Pinpoint the cell where the given text exists, returning its [x, y] midpoint coordinate. 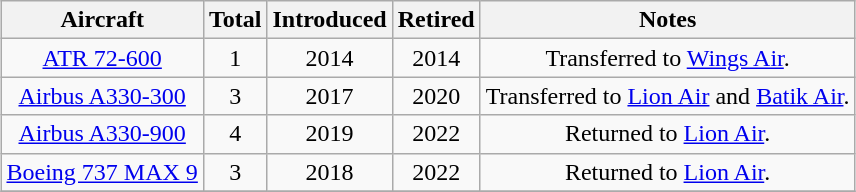
Introduced [330, 20]
Airbus A330-900 [102, 134]
Notes [668, 20]
Airbus A330-300 [102, 96]
2018 [330, 172]
1 [235, 58]
Boeing 737 MAX 9 [102, 172]
2020 [436, 96]
4 [235, 134]
Aircraft [102, 20]
Transferred to Lion Air and Batik Air. [668, 96]
2017 [330, 96]
Total [235, 20]
ATR 72-600 [102, 58]
Transferred to Wings Air. [668, 58]
Retired [436, 20]
2019 [330, 134]
